Scan for the cell matching the given text and deliver its (x, y) coordinate at center. 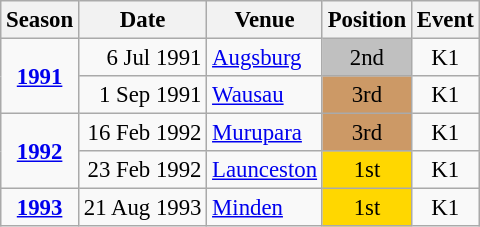
Event (445, 20)
1991 (40, 76)
2nd (366, 58)
Murupara (265, 133)
1993 (40, 208)
1 Sep 1991 (142, 95)
1992 (40, 152)
16 Feb 1992 (142, 133)
Position (366, 20)
Launceston (265, 170)
Wausau (265, 95)
6 Jul 1991 (142, 58)
Date (142, 20)
21 Aug 1993 (142, 208)
Augsburg (265, 58)
23 Feb 1992 (142, 170)
Venue (265, 20)
Season (40, 20)
Minden (265, 208)
